For the text-containing cell, return its midpoint in [X, Y] coordinate format. 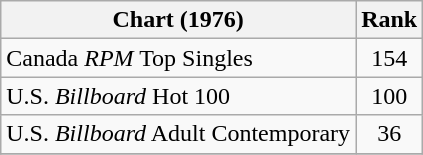
U.S. Billboard Adult Contemporary [178, 134]
Rank [390, 20]
Chart (1976) [178, 20]
100 [390, 96]
U.S. Billboard Hot 100 [178, 96]
36 [390, 134]
Canada RPM Top Singles [178, 58]
154 [390, 58]
